Output the (X, Y) coordinate of the center of the cell containing the given text.  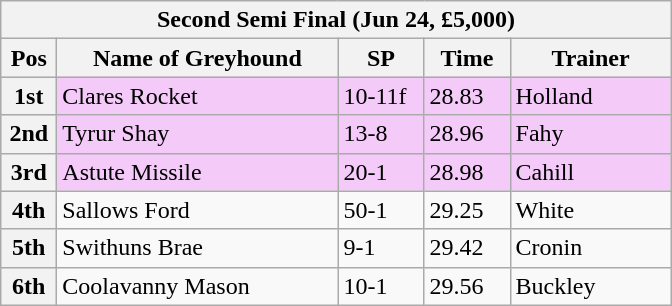
29.42 (467, 248)
SP (381, 58)
Buckley (590, 286)
Swithuns Brae (198, 248)
1st (29, 96)
Clares Rocket (198, 96)
Cahill (590, 172)
Fahy (590, 134)
Time (467, 58)
Name of Greyhound (198, 58)
Trainer (590, 58)
29.25 (467, 210)
White (590, 210)
6th (29, 286)
Coolavanny Mason (198, 286)
Second Semi Final (Jun 24, £5,000) (336, 20)
Cronin (590, 248)
20-1 (381, 172)
10-1 (381, 286)
Pos (29, 58)
Astute Missile (198, 172)
4th (29, 210)
3rd (29, 172)
2nd (29, 134)
Tyrur Shay (198, 134)
29.56 (467, 286)
9-1 (381, 248)
10-11f (381, 96)
28.96 (467, 134)
5th (29, 248)
13-8 (381, 134)
28.83 (467, 96)
Holland (590, 96)
Sallows Ford (198, 210)
50-1 (381, 210)
28.98 (467, 172)
